Return [X, Y] of the center of cell containing provided text 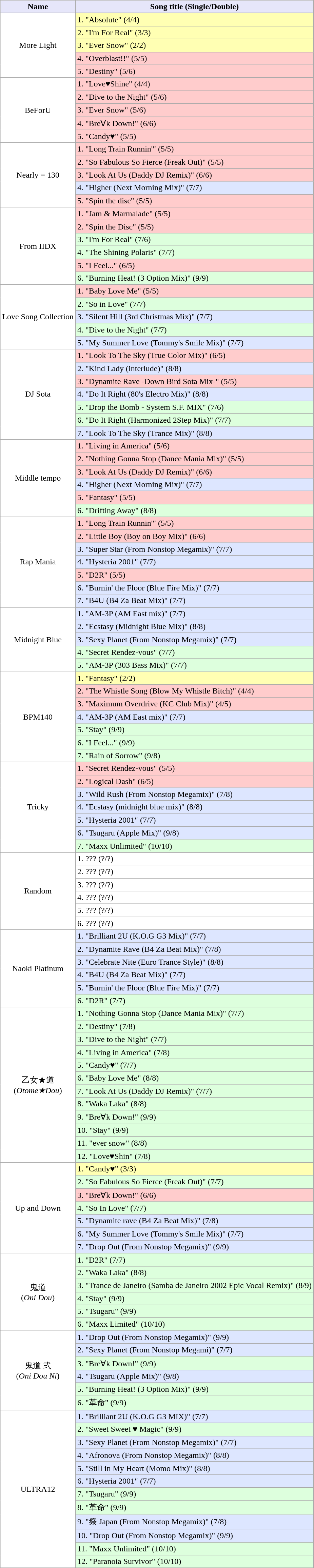
10. "Stay" (9/9) [194, 1130]
6. ??? (?/?) [194, 923]
3. "Silent Hill (3rd Christmas Mix)" (7/7) [194, 317]
10. "Drop Out (From Nonstop Megamix)" (9/9) [194, 1536]
4. "Hysteria 2001" (7/7) [194, 562]
4. "The Shining Polaris" (7/7) [194, 252]
3. "Dive to the Night" (7/7) [194, 1039]
4. "Afronova (From Nonstop Megamix)" (8/8) [194, 1455]
3. "Dynamite Rave -Down Bird Sota Mix-" (5/5) [194, 381]
4. "B4U (B4 Za Beat Mix)" (7/7) [194, 975]
4. "So In Love" (7/7) [194, 1208]
3. "Trance de Janeiro (Samba de Janeiro 2002 Epic Vocal Remix)" (8/9) [194, 1285]
4. ??? (?/?) [194, 898]
5. "Still in My Heart (Momo Mix)" (8/8) [194, 1468]
9. "Bre∀k Down!" (9/9) [194, 1117]
Song title (Single/Double) [194, 7]
5. "Candy♥" (5/5) [194, 136]
7. "B4U (B4 Za Beat Mix)" (7/7) [194, 601]
4. "Ecstasy (midnight blue mix)" (8/8) [194, 807]
1. "Fantasy" (2/2) [194, 678]
2. "So Fabulous So Fierce (Freak Out)" (7/7) [194, 1182]
Random [38, 891]
2. "Sexy Planet (From Nonstop Megami)" (7/7) [194, 1350]
More Light [38, 45]
1. "Absolute" (4/4) [194, 20]
5. "Hysteria 2001" (7/7) [194, 820]
5. "Burnin' the Floor (Blue Fire Mix)" (7/7) [194, 988]
6. "Do It Right (Harmonized 2Step Mix)" (7/7) [194, 420]
2. "Dynamite Rave (B4 Za Beat Mix)" (7/8) [194, 949]
6. "Hysteria 2001" (7/7) [194, 1481]
5. "D2R" (5/5) [194, 575]
3. "Bre∀k Down!" (9/9) [194, 1363]
3. "Celebrate Nite (Euro Trance Style)" (8/8) [194, 962]
Love Song Collection [38, 317]
2. "Ecstasy (Midnight Blue Mix)" (8/8) [194, 626]
2. "Nothing Gonna Stop (Dance Mania Mix)" (5/5) [194, 459]
6. "My Summer Love (Tommy's Smile Mix)" (7/7) [194, 1234]
6. "Maxx Limited" (10/10) [194, 1324]
6. "I Feel..." (9/9) [194, 743]
11. "Maxx Unlimited" (10/10) [194, 1549]
2. "So Fabulous So Fierce (Freak Out)" (5/5) [194, 162]
4. "Overblast!!" (5/5) [194, 58]
乙女★道(Otome★Dou) [38, 1085]
12. "Love♥Shin" (7/8) [194, 1156]
1. "Love♥Shine" (4/4) [194, 84]
6. "Baby Love Me" (8/8) [194, 1078]
1. "AM-3P (AM East mix)" (7/7) [194, 614]
1. "Candy♥" (3/3) [194, 1169]
6. "D2R" (7/7) [194, 1001]
6. "革命" (9/9) [194, 1403]
3. "Ever Snow" (5/6) [194, 110]
8. "Waka Laka" (8/8) [194, 1104]
4. "Secret Rendez-vous" (7/7) [194, 652]
4. "Bre∀k Down!" (6/6) [194, 123]
鬼道(Oni Dou) [38, 1292]
1. "Baby Love Me" (5/5) [194, 291]
Midnight Blue [38, 639]
5. "AM-3P (303 Bass Mix)" (7/7) [194, 665]
5. "Fantasy" (5/5) [194, 498]
3. ??? (?/?) [194, 884]
2. "Logical Dash" (6/5) [194, 781]
4. "Tsugaru (Apple Mix)" (9/8) [194, 1376]
7. "Tsugaru" (9/9) [194, 1494]
7. "Look At Us (Daddy DJ Remix)" (7/7) [194, 1091]
DJ Sota [38, 394]
3. "Bre∀k Down!" (6/6) [194, 1195]
1. "Brilliant 2U (K.O.G G3 Mix)" (7/7) [194, 936]
6. "Burning Heat! (3 Option Mix)" (9/9) [194, 278]
BeForU [38, 110]
1. "Jam & Marmalade" (5/5) [194, 214]
5. "Destiny" (5/6) [194, 71]
3. "Super Star (From Nonstop Megamix)" (7/7) [194, 549]
5. "Stay" (9/9) [194, 730]
4. "Living in America" (7/8) [194, 1052]
5. "Dynamite rave (B4 Za Beat Mix)" (7/8) [194, 1221]
5. "Tsugaru" (9/9) [194, 1311]
2. "Dive to the Night" (5/6) [194, 97]
1. ??? (?/?) [194, 859]
Rap Mania [38, 562]
6. "Burnin' the Floor (Blue Fire Mix)" (7/7) [194, 588]
1. "Secret Rendez-vous" (5/5) [194, 768]
3. "I'm For Real" (7/6) [194, 239]
鬼道 弐(Oni Dou Ni) [38, 1370]
4. "Dive to the Night" (7/7) [194, 330]
Nearly = 130 [38, 175]
2. "Spin the Disc" (5/5) [194, 226]
2. "Waka Laka" (8/8) [194, 1272]
1. "Living in America" (5/6) [194, 446]
4. "Do It Right (80's Electro Mix)" (8/8) [194, 394]
Up and Down [38, 1208]
4. "AM-3P (AM East mix)" (7/7) [194, 717]
2. "So in Love" (7/7) [194, 304]
ULTRA12 [38, 1489]
2. "Little Boy (Boy on Boy Mix)" (6/6) [194, 536]
1. "D2R" (7/7) [194, 1260]
3. "Ever Snow" (2/2) [194, 45]
BPM140 [38, 717]
5. ??? (?/?) [194, 910]
2. "Sweet Sweet ♥ Magic" (9/9) [194, 1429]
7. "Rain of Sorrow" (9/8) [194, 756]
5. "Candy♥" (7/7) [194, 1065]
Tricky [38, 807]
Name [38, 7]
5. "Drop the Bomb - System S.F. MIX" (7/6) [194, 407]
2. ??? (?/?) [194, 871]
5. "Burning Heat! (3 Option Mix)" (9/9) [194, 1389]
1. "Brilliant 2U (K.O.G G3 MIX)" (7/7) [194, 1416]
Naoki Platinum [38, 968]
9. "祭 Japan (From Nonstop Megamix)" (7/8) [194, 1522]
4. "Stay" (9/9) [194, 1299]
5. "My Summer Love (Tommy's Smile Mix)" (7/7) [194, 343]
3. "Maximum Overdrive (KC Club Mix)" (4/5) [194, 704]
2. "I'm For Real" (3/3) [194, 33]
12. "Paranoia Survivor" (10/10) [194, 1562]
8. "革命" (9/9) [194, 1508]
5. "Spin the disc" (5/5) [194, 201]
6. "Drifting Away" (8/8) [194, 510]
7. "Maxx Unlimited" (10/10) [194, 846]
2. "Kind Lady (interlude)" (8/8) [194, 368]
1. "Look To The Sky (True Color Mix)" (6/5) [194, 356]
1. "Drop Out (From Nonstop Megamix)" (9/9) [194, 1337]
5. "I Feel..." (6/5) [194, 265]
7. "Look To The Sky (Trance Mix)" (8/8) [194, 433]
3. "Wild Rush (From Nonstop Megamix)" (7/8) [194, 794]
2. "Destiny" (7/8) [194, 1026]
6. "Tsugaru (Apple Mix)" (9/8) [194, 833]
1. "Nothing Gonna Stop (Dance Mania Mix)" (7/7) [194, 1013]
11. "ever snow" (8/8) [194, 1143]
2. "The Whistle Song (Blow My Whistle Bitch)" (4/4) [194, 691]
7. "Drop Out (From Nonstop Megamix)" (9/9) [194, 1247]
From IIDX [38, 246]
Middle tempo [38, 478]
